From the cell containing the given text, extract its center point as (x, y) coordinate. 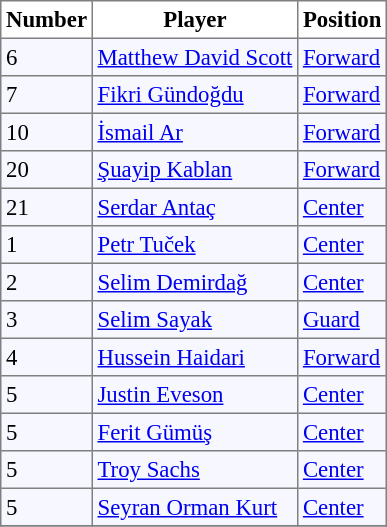
Troy Sachs (194, 470)
3 (47, 320)
Guard (342, 320)
Şuayip Kablan (194, 170)
Player (194, 20)
21 (47, 207)
Ferit Gümüş (194, 432)
1 (47, 245)
Matthew David Scott (194, 57)
10 (47, 132)
6 (47, 57)
Justin Eveson (194, 395)
İsmail Ar (194, 132)
Selim Demirdağ (194, 282)
Petr Tuček (194, 245)
7 (47, 95)
Seyran Orman Kurt (194, 507)
Hussein Haidari (194, 357)
4 (47, 357)
Position (342, 20)
20 (47, 170)
2 (47, 282)
Number (47, 20)
Fikri Gündoğdu (194, 95)
Serdar Antaç (194, 207)
Selim Sayak (194, 320)
